Provide the (X, Y) coordinate of the cell's center where the given text is located.  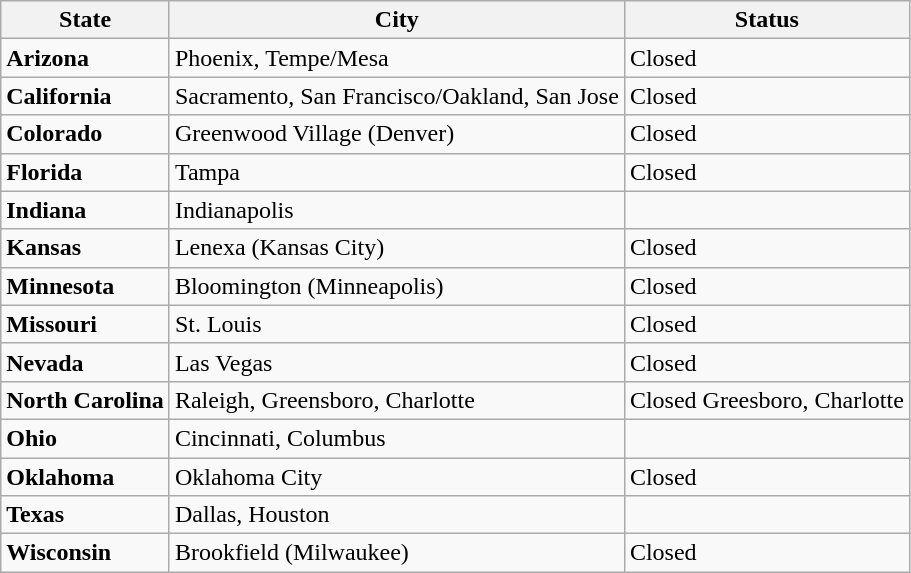
Lenexa (Kansas City) (396, 248)
Arizona (86, 58)
Colorado (86, 134)
Brookfield (Milwaukee) (396, 553)
California (86, 96)
Ohio (86, 438)
Cincinnati, Columbus (396, 438)
Oklahoma City (396, 477)
Las Vegas (396, 362)
Florida (86, 172)
Nevada (86, 362)
Indianapolis (396, 210)
City (396, 20)
Closed Greesboro, Charlotte (766, 400)
Indiana (86, 210)
Dallas, Houston (396, 515)
Minnesota (86, 286)
Missouri (86, 324)
Raleigh, Greensboro, Charlotte (396, 400)
Wisconsin (86, 553)
Sacramento, San Francisco/Oakland, San Jose (396, 96)
Kansas (86, 248)
St. Louis (396, 324)
Phoenix, Tempe/Mesa (396, 58)
Bloomington (Minneapolis) (396, 286)
Tampa (396, 172)
Oklahoma (86, 477)
State (86, 20)
Texas (86, 515)
Greenwood Village (Denver) (396, 134)
North Carolina (86, 400)
Status (766, 20)
